Identify which cell holds the provided text, then report its (x, y) central coordinate. 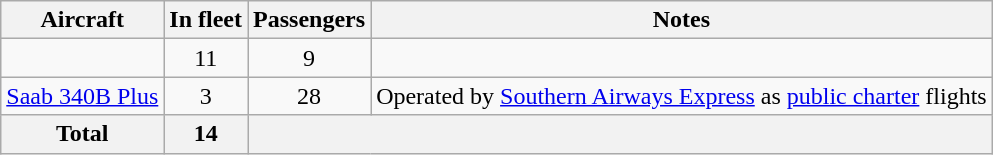
Operated by Southern Airways Express as public charter flights (682, 96)
28 (310, 96)
Total (82, 134)
Notes (682, 20)
Aircraft (82, 20)
9 (310, 58)
Passengers (310, 20)
Saab 340B Plus (82, 96)
3 (206, 96)
11 (206, 58)
14 (206, 134)
In fleet (206, 20)
